Provide the (X, Y) coordinate of the cell's center where the given text is located.  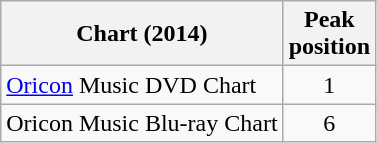
Oricon Music DVD Chart (142, 85)
Oricon Music Blu-ray Chart (142, 123)
Chart (2014) (142, 34)
6 (329, 123)
1 (329, 85)
Peakposition (329, 34)
